For the text-containing cell, return its midpoint in [X, Y] coordinate format. 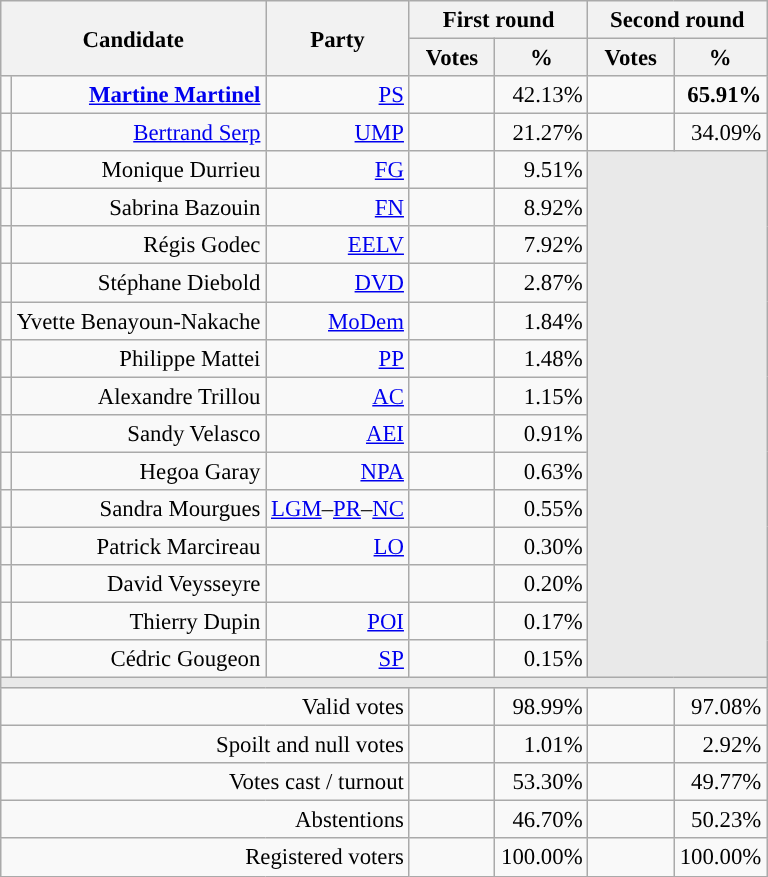
NPA [338, 471]
34.09% [720, 133]
FG [338, 170]
Régis Godec [138, 245]
98.99% [542, 707]
Thierry Dupin [138, 621]
0.20% [542, 584]
LGM–PR–NC [338, 509]
Sandra Mourgues [138, 509]
0.63% [542, 471]
AC [338, 396]
AEI [338, 433]
Alexandre Trillou [138, 396]
PS [338, 95]
Second round [678, 20]
Philippe Mattei [138, 358]
SP [338, 659]
21.27% [542, 133]
2.87% [542, 283]
Monique Durrieu [138, 170]
David Veysseyre [138, 584]
Bertrand Serp [138, 133]
Sandy Velasco [138, 433]
0.15% [542, 659]
Stéphane Diebold [138, 283]
0.55% [542, 509]
65.91% [720, 95]
PP [338, 358]
8.92% [542, 208]
1.48% [542, 358]
MoDem [338, 321]
Party [338, 38]
0.91% [542, 433]
Spoilt and null votes [205, 745]
LO [338, 546]
49.77% [720, 782]
Candidate [134, 38]
7.92% [542, 245]
FN [338, 208]
9.51% [542, 170]
Martine Martinel [138, 95]
1.84% [542, 321]
Registered voters [205, 858]
Abstentions [205, 820]
First round [498, 20]
53.30% [542, 782]
1.15% [542, 396]
0.17% [542, 621]
0.30% [542, 546]
46.70% [542, 820]
Valid votes [205, 707]
50.23% [720, 820]
Yvette Benayoun-Nakache [138, 321]
UMP [338, 133]
POI [338, 621]
Cédric Gougeon [138, 659]
Votes cast / turnout [205, 782]
2.92% [720, 745]
97.08% [720, 707]
1.01% [542, 745]
Patrick Marcireau [138, 546]
Sabrina Bazouin [138, 208]
DVD [338, 283]
42.13% [542, 95]
Hegoa Garay [138, 471]
EELV [338, 245]
